Provide the [X, Y] coordinate of the cell's center where the given text is located.  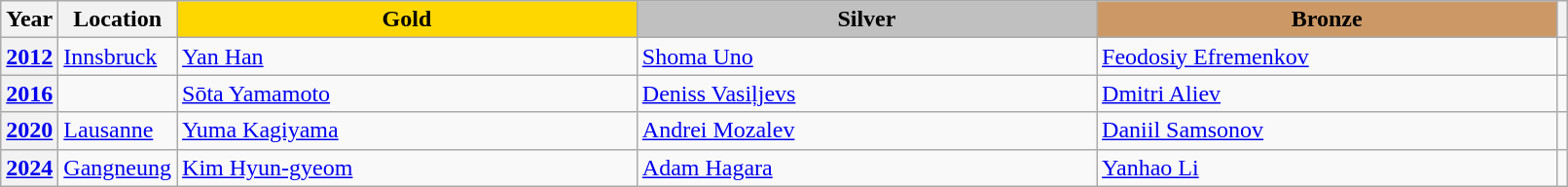
2024 [29, 168]
Daniil Samsonov [1328, 131]
Yuma Kagiyama [407, 131]
2020 [29, 131]
Deniss Vasiļjevs [866, 93]
Silver [866, 19]
Gold [407, 19]
Shoma Uno [866, 56]
Feodosiy Efremenkov [1328, 56]
Lausanne [118, 131]
Sōta Yamamoto [407, 93]
Dmitri Aliev [1328, 93]
Yanhao Li [1328, 168]
Adam Hagara [866, 168]
2016 [29, 93]
Gangneung [118, 168]
Yan Han [407, 56]
Bronze [1328, 19]
Kim Hyun-gyeom [407, 168]
2012 [29, 56]
Location [118, 19]
Innsbruck [118, 56]
Andrei Mozalev [866, 131]
Year [29, 19]
